Provide the [x, y] coordinate of the cell's center where the given text is located.  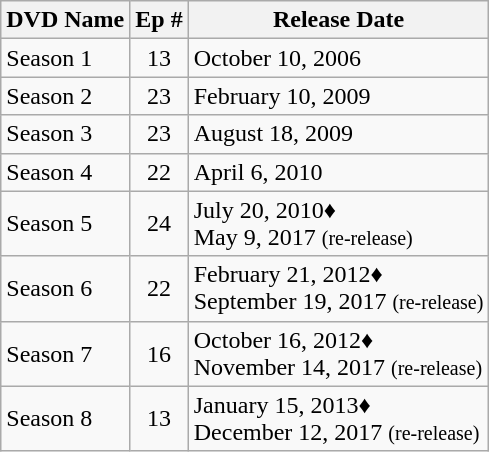
DVD Name [66, 20]
Season 2 [66, 96]
January 15, 2013♦December 12, 2017 (re-release) [338, 418]
October 16, 2012♦November 14, 2017 (re-release) [338, 354]
February 21, 2012♦September 19, 2017 (re-release) [338, 288]
Season 5 [66, 224]
Season 7 [66, 354]
July 20, 2010♦May 9, 2017 (re-release) [338, 224]
Season 6 [66, 288]
Release Date [338, 20]
16 [159, 354]
April 6, 2010 [338, 172]
Season 8 [66, 418]
24 [159, 224]
Season 3 [66, 134]
Season 4 [66, 172]
Ep # [159, 20]
February 10, 2009 [338, 96]
Season 1 [66, 58]
August 18, 2009 [338, 134]
October 10, 2006 [338, 58]
